Extract the [x, y] coordinate from the center of the cell holding the provided text.  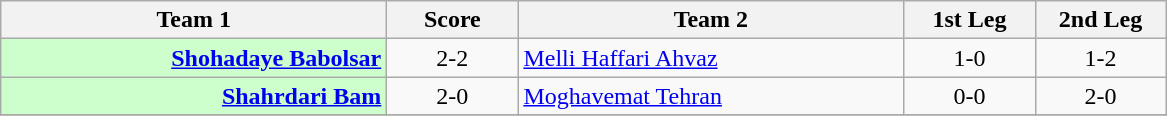
Shahrdari Bam [194, 96]
Shohadaye Babolsar [194, 58]
0-0 [970, 96]
Score [452, 20]
2nd Leg [1100, 20]
1-2 [1100, 58]
Team 1 [194, 20]
2-2 [452, 58]
Moghavemat Tehran [711, 96]
Team 2 [711, 20]
Melli Haffari Ahvaz [711, 58]
1st Leg [970, 20]
1-0 [970, 58]
